For the text-containing cell, return its midpoint in (x, y) coordinate format. 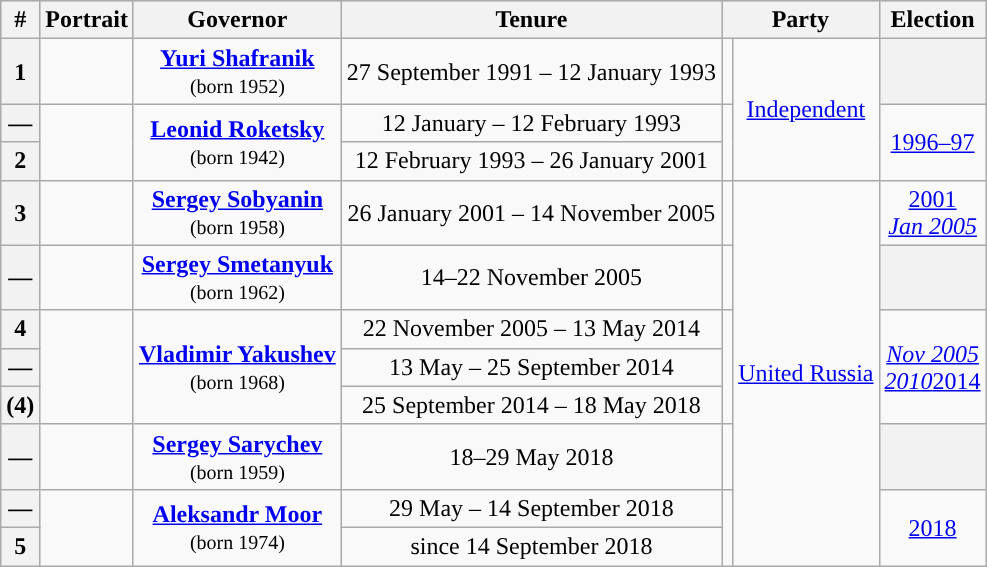
1996–97 (932, 142)
12 January – 12 February 1993 (531, 123)
26 January 2001 – 14 November 2005 (531, 212)
Election (932, 20)
Sergey Sarychev(born 1959) (237, 456)
18–29 May 2018 (531, 456)
2018 (932, 527)
2001Jan 2005 (932, 212)
12 February 1993 – 26 January 2001 (531, 161)
United Russia (806, 373)
1 (20, 72)
Nov 200520102014 (932, 367)
(4) (20, 405)
Aleksandr Moor(born 1974) (237, 527)
27 September 1991 – 12 January 1993 (531, 72)
14–22 November 2005 (531, 278)
Sergey Sobyanin(born 1958) (237, 212)
Portrait (87, 20)
5 (20, 546)
Sergey Smetanyuk(born 1962) (237, 278)
29 May – 14 September 2018 (531, 508)
since 14 September 2018 (531, 546)
Vladimir Yakushev(born 1968) (237, 367)
2 (20, 161)
13 May – 25 September 2014 (531, 367)
Party (800, 20)
Leonid Roketsky(born 1942) (237, 142)
Yuri Shafranik(born 1952) (237, 72)
Governor (237, 20)
Independent (806, 110)
25 September 2014 – 18 May 2018 (531, 405)
3 (20, 212)
22 November 2005 – 13 May 2014 (531, 329)
Tenure (531, 20)
4 (20, 329)
# (20, 20)
